Search for the cell housing the specified text and yield its [x, y] center coordinate. 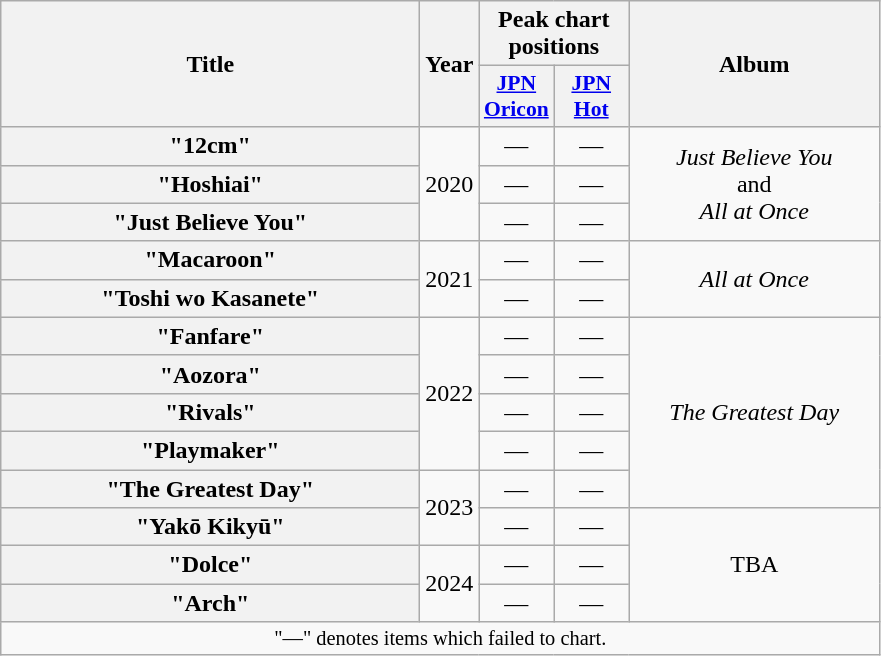
Peak chart positions [554, 34]
2024 [450, 584]
2020 [450, 184]
"12cm" [210, 146]
All at Once [754, 279]
"Yakō Kikyū" [210, 527]
TBA [754, 565]
"Playmaker" [210, 450]
"—" denotes items which failed to chart. [440, 639]
"Hoshiai" [210, 184]
"Arch" [210, 603]
"Rivals" [210, 412]
2021 [450, 279]
The Greatest Day [754, 412]
"Macaroon" [210, 260]
JPNHot [592, 96]
"Toshi wo Kasanete" [210, 298]
JPNOricon [516, 96]
Year [450, 64]
"Dolce" [210, 565]
Just Believe YouandAll at Once [754, 184]
2023 [450, 508]
2022 [450, 393]
"Aozora" [210, 374]
Title [210, 64]
"Fanfare" [210, 336]
Album [754, 64]
"Just Believe You" [210, 222]
"The Greatest Day" [210, 489]
